Detect which cell encompasses the target text, then output its [X, Y] center coordinate. 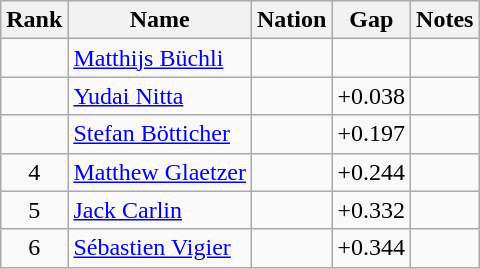
Stefan Bötticher [160, 134]
6 [34, 248]
+0.344 [372, 248]
+0.038 [372, 96]
Yudai Nitta [160, 96]
Matthijs Büchli [160, 58]
Sébastien Vigier [160, 248]
Name [160, 20]
Jack Carlin [160, 210]
Matthew Glaetzer [160, 172]
+0.197 [372, 134]
4 [34, 172]
Notes [445, 20]
5 [34, 210]
+0.332 [372, 210]
Gap [372, 20]
+0.244 [372, 172]
Nation [292, 20]
Rank [34, 20]
